Pinpoint the cell where the given text exists, returning its (x, y) midpoint coordinate. 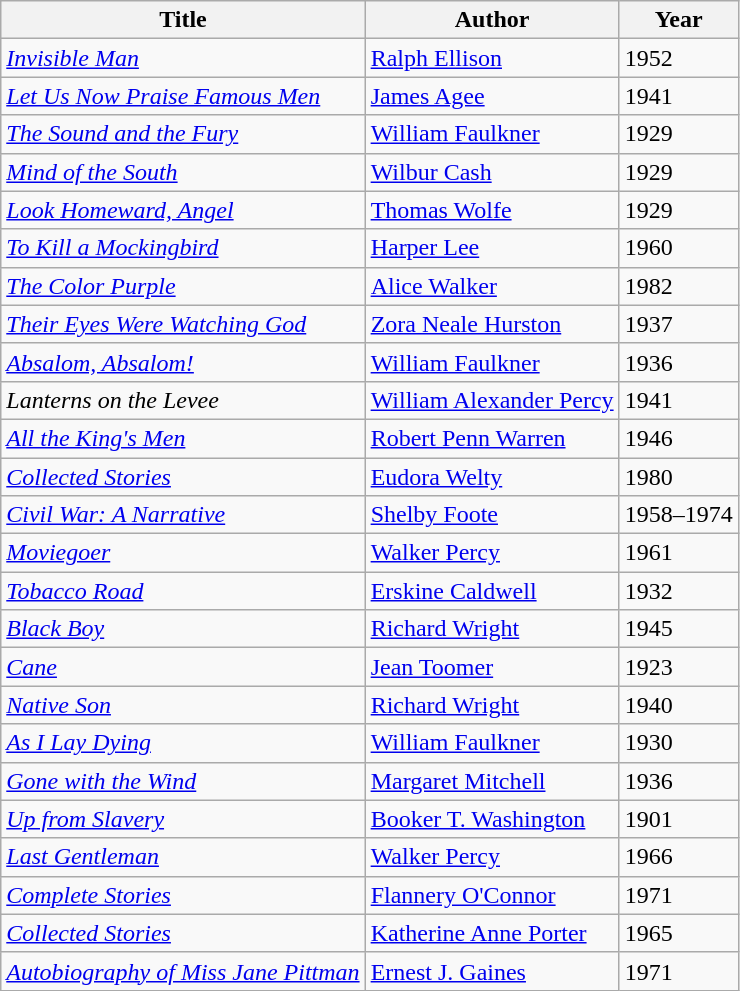
Let Us Now Praise Famous Men (183, 96)
Cane (183, 667)
1960 (678, 248)
Lanterns on the Levee (183, 400)
Up from Slavery (183, 819)
1961 (678, 553)
Alice Walker (492, 286)
Flannery O'Connor (492, 895)
Last Gentleman (183, 857)
1946 (678, 438)
1958–1974 (678, 515)
Robert Penn Warren (492, 438)
James Agee (492, 96)
1923 (678, 667)
Erskine Caldwell (492, 591)
As I Lay Dying (183, 743)
Booker T. Washington (492, 819)
The Sound and the Fury (183, 134)
Katherine Anne Porter (492, 933)
Civil War: A Narrative (183, 515)
Their Eyes Were Watching God (183, 324)
1980 (678, 477)
1930 (678, 743)
Invisible Man (183, 58)
1901 (678, 819)
Shelby Foote (492, 515)
Native Son (183, 705)
Wilbur Cash (492, 172)
Title (183, 20)
Jean Toomer (492, 667)
1932 (678, 591)
Mind of the South (183, 172)
1966 (678, 857)
Autobiography of Miss Jane Pittman (183, 971)
Black Boy (183, 629)
Ralph Ellison (492, 58)
Absalom, Absalom! (183, 362)
1937 (678, 324)
Author (492, 20)
1945 (678, 629)
Margaret Mitchell (492, 781)
The Color Purple (183, 286)
Gone with the Wind (183, 781)
Zora Neale Hurston (492, 324)
Thomas Wolfe (492, 210)
Complete Stories (183, 895)
Harper Lee (492, 248)
To Kill a Mockingbird (183, 248)
Year (678, 20)
Tobacco Road (183, 591)
Look Homeward, Angel (183, 210)
1940 (678, 705)
All the King's Men (183, 438)
1965 (678, 933)
Ernest J. Gaines (492, 971)
1982 (678, 286)
Eudora Welty (492, 477)
Moviegoer (183, 553)
William Alexander Percy (492, 400)
1952 (678, 58)
